Provide the (x, y) coordinate of the cell's center where the given text is located.  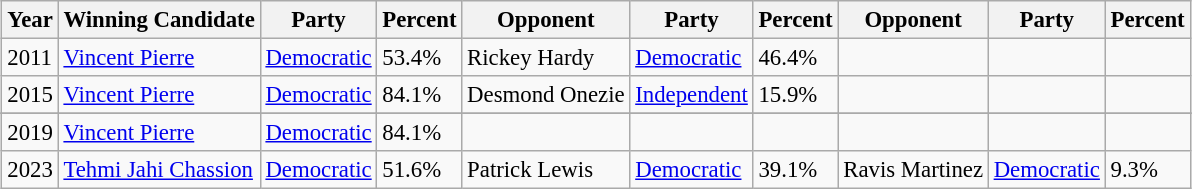
39.1% (796, 170)
2023 (30, 170)
Patrick Lewis (546, 170)
Tehmi Jahi Chassion (159, 170)
53.4% (420, 57)
51.6% (420, 170)
2019 (30, 133)
Ravis Martinez (913, 170)
Winning Candidate (159, 20)
46.4% (796, 57)
Rickey Hardy (546, 57)
15.9% (796, 95)
9.3% (1148, 170)
Desmond Onezie (546, 95)
Independent (692, 95)
2011 (30, 57)
2015 (30, 95)
Year (30, 20)
